Scan for the cell matching the given text and deliver its (x, y) coordinate at center. 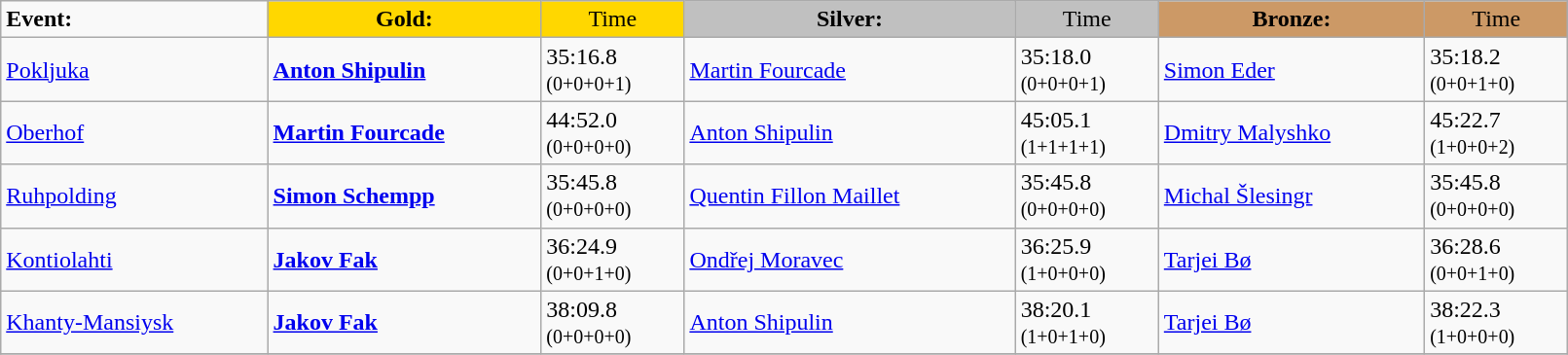
Simon Eder (1291, 70)
38:09.8(0+0+0+0) (613, 323)
35:18.0(0+0+0+1) (1086, 70)
36:24.9(0+0+1+0) (613, 259)
Pokljuka (134, 70)
Kontiolahti (134, 259)
38:22.3(1+0+0+0) (1497, 323)
Silver: (850, 19)
Khanty-Mansiysk (134, 323)
Ruhpolding (134, 196)
Oberhof (134, 132)
Quentin Fillon Maillet (850, 196)
Bronze: (1291, 19)
44:52.0(0+0+0+0) (613, 132)
Dmitry Malyshko (1291, 132)
Ondřej Moravec (850, 259)
Michal Šlesingr (1291, 196)
45:05.1(1+1+1+1) (1086, 132)
36:25.9(1+0+0+0) (1086, 259)
Gold: (405, 19)
35:18.2(0+0+1+0) (1497, 70)
Simon Schempp (405, 196)
38:20.1(1+0+1+0) (1086, 323)
36:28.6(0+0+1+0) (1497, 259)
35:16.8(0+0+0+1) (613, 70)
45:22.7(1+0+0+2) (1497, 132)
Event: (134, 19)
